Output the [x, y] coordinate of the center of the cell containing the given text.  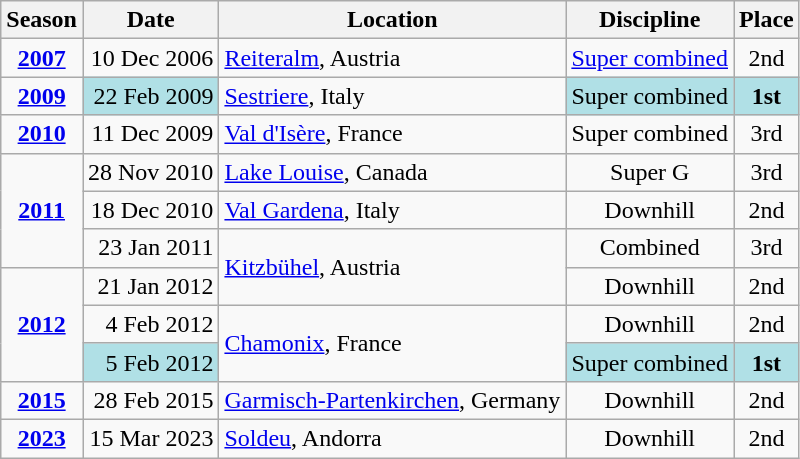
15 Mar 2023 [150, 438]
Super G [650, 172]
Sestriere, Italy [392, 96]
2015 [42, 400]
10 Dec 2006 [150, 58]
21 Jan 2012 [150, 286]
5 Feb 2012 [150, 362]
Soldeu, Andorra [392, 438]
Discipline [650, 20]
Place [767, 20]
Location [392, 20]
Val d'Isère, France [392, 134]
4 Feb 2012 [150, 324]
22 Feb 2009 [150, 96]
Garmisch-Partenkirchen, Germany [392, 400]
Season [42, 20]
18 Dec 2010 [150, 210]
Combined [650, 248]
Date [150, 20]
Chamonix, France [392, 343]
2011 [42, 210]
2012 [42, 324]
Val Gardena, Italy [392, 210]
2023 [42, 438]
28 Feb 2015 [150, 400]
11 Dec 2009 [150, 134]
23 Jan 2011 [150, 248]
Lake Louise, Canada [392, 172]
Kitzbühel, Austria [392, 267]
2007 [42, 58]
2009 [42, 96]
28 Nov 2010 [150, 172]
Reiteralm, Austria [392, 58]
2010 [42, 134]
